Find where the given text appears and provide that cell's center as (X, Y) coordinate. 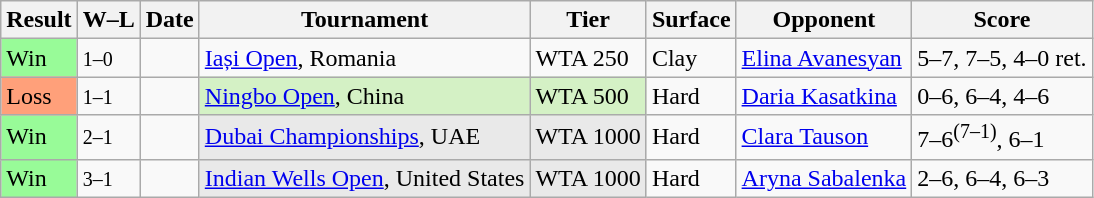
Date (170, 20)
Daria Kasatkina (824, 96)
1–0 (108, 58)
0–6, 6–4, 4–6 (1002, 96)
2–6, 6–4, 6–3 (1002, 178)
Clara Tauson (824, 138)
WTA 500 (588, 96)
Score (1002, 20)
Ningbo Open, China (364, 96)
Iași Open, Romania (364, 58)
Opponent (824, 20)
Result (39, 20)
7–6(7–1), 6–1 (1002, 138)
1–1 (108, 96)
Dubai Championships, UAE (364, 138)
W–L (108, 20)
Aryna Sabalenka (824, 178)
2–1 (108, 138)
WTA 250 (588, 58)
Clay (691, 58)
Tier (588, 20)
Elina Avanesyan (824, 58)
Loss (39, 96)
Indian Wells Open, United States (364, 178)
Surface (691, 20)
Tournament (364, 20)
3–1 (108, 178)
5–7, 7–5, 4–0 ret. (1002, 58)
